From the cell containing the given text, extract its center point as (X, Y) coordinate. 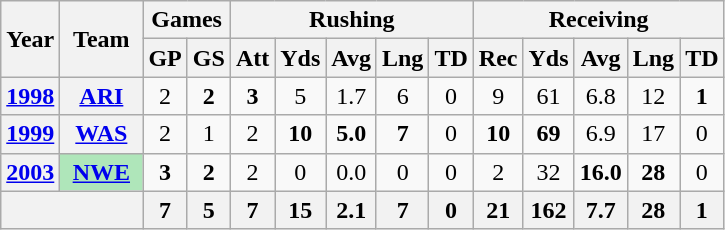
Games (186, 20)
Rushing (352, 20)
6 (402, 96)
0.0 (352, 172)
Year (30, 39)
69 (548, 134)
21 (498, 210)
6.9 (600, 134)
61 (548, 96)
Att (252, 58)
9 (498, 96)
1998 (30, 96)
5.0 (352, 134)
1999 (30, 134)
ARI (102, 96)
Team (102, 39)
GS (208, 58)
WAS (102, 134)
32 (548, 172)
NWE (102, 172)
6.8 (600, 96)
Rec (498, 58)
12 (653, 96)
Receiving (598, 20)
1.7 (352, 96)
16.0 (600, 172)
162 (548, 210)
2.1 (352, 210)
7.7 (600, 210)
17 (653, 134)
15 (300, 210)
2003 (30, 172)
GP (165, 58)
